Search for the cell housing the specified text and yield its [x, y] center coordinate. 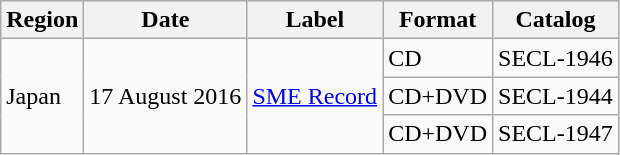
Label [315, 20]
SME Record [315, 96]
SECL-1947 [556, 134]
CD [438, 58]
Region [42, 20]
Format [438, 20]
SECL-1946 [556, 58]
Date [166, 20]
Japan [42, 96]
SECL-1944 [556, 96]
Catalog [556, 20]
17 August 2016 [166, 96]
